Locate the cell with the specified text and output its [X, Y] center coordinate. 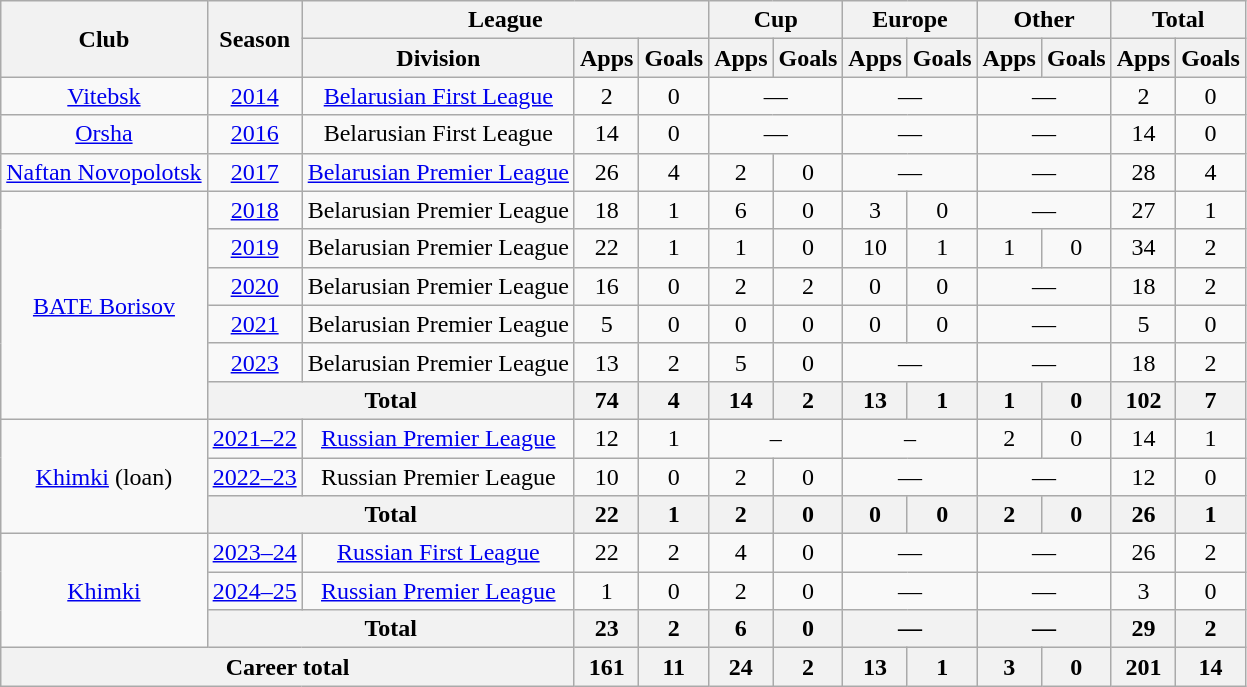
Russian First League [438, 553]
28 [1143, 172]
Club [104, 39]
BATE Borisov [104, 305]
Season [254, 39]
League [505, 20]
27 [1143, 210]
Career total [288, 667]
29 [1143, 629]
2024–25 [254, 591]
Khimki [104, 591]
102 [1143, 400]
2016 [254, 134]
161 [606, 667]
201 [1143, 667]
2021 [254, 324]
Khimki (loan) [104, 476]
Vitebsk [104, 96]
Europe [910, 20]
7 [1211, 400]
2017 [254, 172]
Cup [776, 20]
2023–24 [254, 553]
2023 [254, 362]
24 [741, 667]
Orsha [104, 134]
2021–22 [254, 438]
Other [1044, 20]
2014 [254, 96]
2019 [254, 248]
Naftan Novopolotsk [104, 172]
16 [606, 286]
2018 [254, 210]
2022–23 [254, 477]
74 [606, 400]
Division [438, 58]
34 [1143, 248]
11 [674, 667]
2020 [254, 286]
23 [606, 629]
